From the cell containing the given text, extract its center point as [X, Y] coordinate. 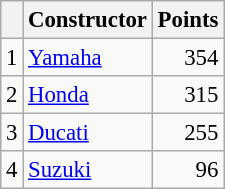
Points [188, 20]
2 [12, 95]
Yamaha [88, 58]
Suzuki [88, 170]
255 [188, 133]
Honda [88, 95]
Constructor [88, 20]
354 [188, 58]
Ducati [88, 133]
1 [12, 58]
3 [12, 133]
4 [12, 170]
96 [188, 170]
315 [188, 95]
